Scan for the cell matching the given text and deliver its (X, Y) coordinate at center. 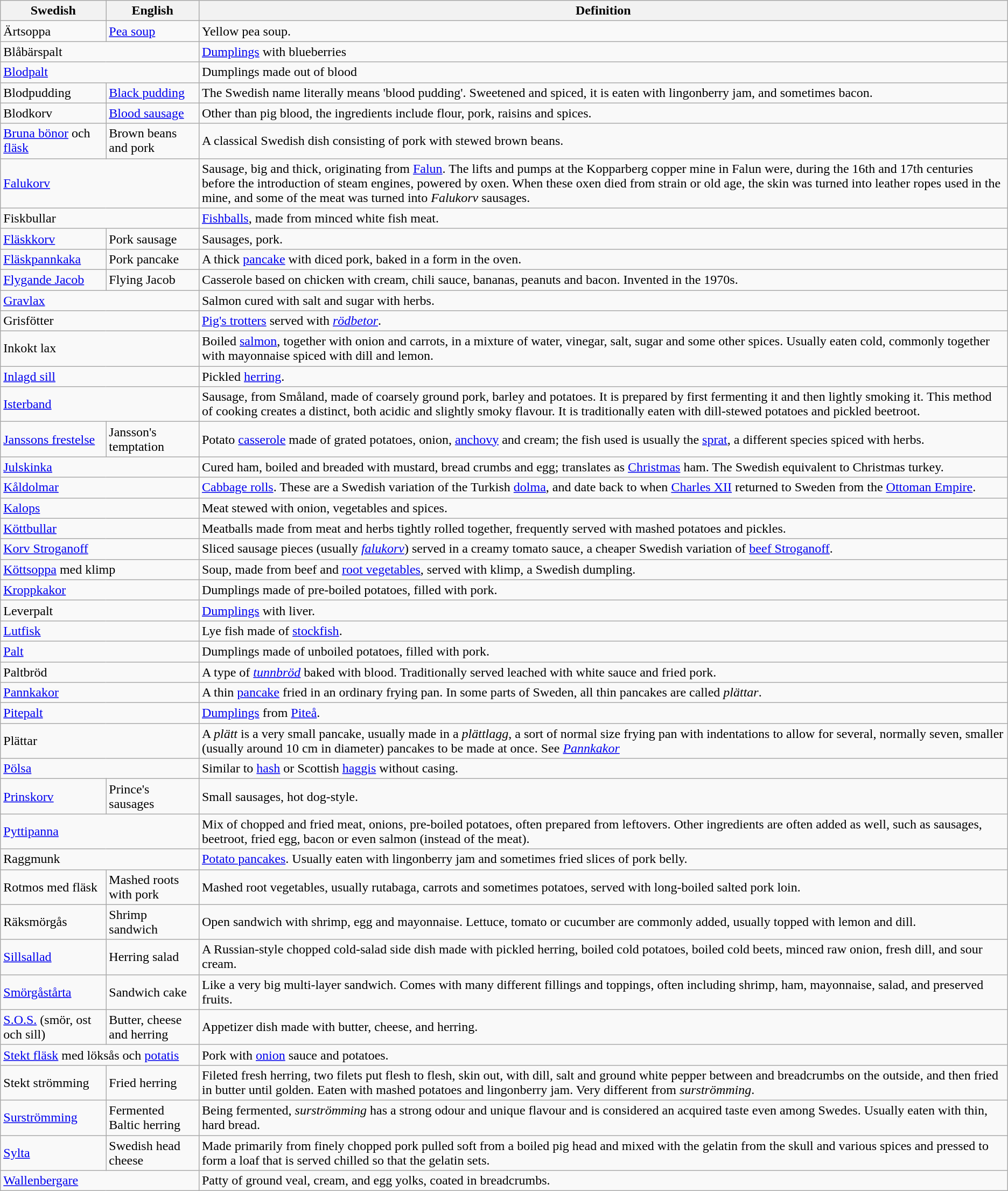
Dumplings made of unboiled potatoes, filled with pork. (603, 651)
Pork with onion sauce and potatoes. (603, 1055)
Jansson's temptation (153, 440)
English (153, 11)
Sausages, pork. (603, 239)
Sillsallad (53, 957)
Sliced sausage pieces (usually falukorv) served in a creamy tomato sauce, a cheaper Swedish variation of beef Stroganoff. (603, 549)
Patty of ground veal, cream, and egg yolks, coated in breadcrumbs. (603, 1181)
Herring salad (153, 957)
Pitepalt (100, 713)
Casserole based on chicken with cream, chili sauce, bananas, peanuts and bacon. Invented in the 1970s. (603, 280)
Leverpalt (100, 610)
Pig's trotters served with rödbetor. (603, 321)
Black pudding (153, 93)
Grisfötter (100, 321)
Rotmos med fläsk (53, 887)
Butter, cheese and herring (153, 1027)
Isterband (100, 404)
Smörgåstårta (53, 992)
Kåldolmar (100, 487)
Gravlax (100, 300)
Open sandwich with shrimp, egg and mayonnaise. Lettuce, tomato or cucumber are commonly added, usually topped with lemon and dill. (603, 922)
Pickled herring. (603, 377)
Meat stewed with onion, vegetables and spices. (603, 508)
Pölsa (100, 769)
Appetizer dish made with butter, cheese, and herring. (603, 1027)
Definition (603, 11)
Mashed root vegetables, usually rutabaga, carrots and sometimes potatoes, served with long-boiled salted pork loin. (603, 887)
Fermented Baltic herring (153, 1117)
Pannkakor (100, 693)
Dumplings with blueberries (603, 52)
Pork pancake (153, 259)
Salmon cured with salt and sugar with herbs. (603, 300)
Fiskbullar (100, 218)
Blodpalt (100, 72)
Flygande Jacob (53, 280)
Meatballs made from meat and herbs tightly rolled together, frequently served with mashed potatoes and pickles. (603, 528)
Similar to hash or Scottish haggis without casing. (603, 769)
Dumplings with liver. (603, 610)
Cabbage rolls. These are a Swedish variation of the Turkish dolma, and date back to when Charles XII returned to Sweden from the Ottoman Empire. (603, 487)
Fläskkorv (53, 239)
A thin pancake fried in an ordinary frying pan. In some parts of Sweden, all thin pancakes are called plättar. (603, 693)
Dumplings made out of blood (603, 72)
A classical Swedish dish consisting of pork with stewed brown beans. (603, 141)
Other than pig blood, the ingredients include flour, pork, raisins and spices. (603, 113)
The Swedish name literally means 'blood pudding'. Sweetened and spiced, it is eaten with lingonberry jam, and sometimes bacon. (603, 93)
Kalops (100, 508)
Inlagd sill (100, 377)
Sylta (53, 1153)
Shrimp sandwich (153, 922)
Fried herring (153, 1083)
S.O.S. (smör, ost och sill) (53, 1027)
Potato casserole made of grated potatoes, onion, anchovy and cream; the fish used is usually the sprat, a different species spiced with herbs. (603, 440)
Flying Jacob (153, 280)
Potato pancakes. Usually eaten with lingonberry jam and sometimes fried slices of pork belly. (603, 859)
Cured ham, boiled and breaded with mustard, bread crumbs and egg; translates as Christmas ham. The Swedish equivalent to Christmas turkey. (603, 467)
Lutfisk (100, 631)
Paltbröd (100, 672)
Pork sausage (153, 239)
Blodpudding (53, 93)
Dumplings from Piteå. (603, 713)
Falukorv (100, 183)
Palt (100, 651)
Small sausages, hot dog-style. (603, 796)
Fläskpannkaka (53, 259)
Janssons frestelse (53, 440)
Prince's sausages (153, 796)
Pea soup (153, 31)
Korv Stroganoff (100, 549)
Brown beans and pork (153, 141)
Plättar (100, 741)
Mashed roots with pork (153, 887)
Swedish head cheese (153, 1153)
Ärtsoppa (53, 31)
Wallenbergare (100, 1181)
A thick pancake with diced pork, baked in a form in the oven. (603, 259)
Julskinka (100, 467)
Fishballs, made from minced white fish meat. (603, 218)
Dumplings made of pre-boiled potatoes, filled with pork. (603, 590)
Köttbullar (100, 528)
Köttsoppa med klimp (100, 569)
Surströmming (53, 1117)
A type of tunnbröd baked with blood. Traditionally served leached with white sauce and fried pork. (603, 672)
Prinskorv (53, 796)
Pyttipanna (100, 832)
Kroppkakor (100, 590)
Swedish (53, 11)
Stekt strömming (53, 1083)
Bruna bönor och fläsk (53, 141)
Lye fish made of stockfish. (603, 631)
Blood sausage (153, 113)
Stekt fläsk med löksås och potatis (100, 1055)
Blodkorv (53, 113)
Blåbärspalt (100, 52)
Sandwich cake (153, 992)
Soup, made from beef and root vegetables, served with klimp, a Swedish dumpling. (603, 569)
Raggmunk (100, 859)
Yellow pea soup. (603, 31)
Inkokt lax (100, 349)
Räksmörgås (53, 922)
